Pinpoint the cell where the given text exists, returning its (x, y) midpoint coordinate. 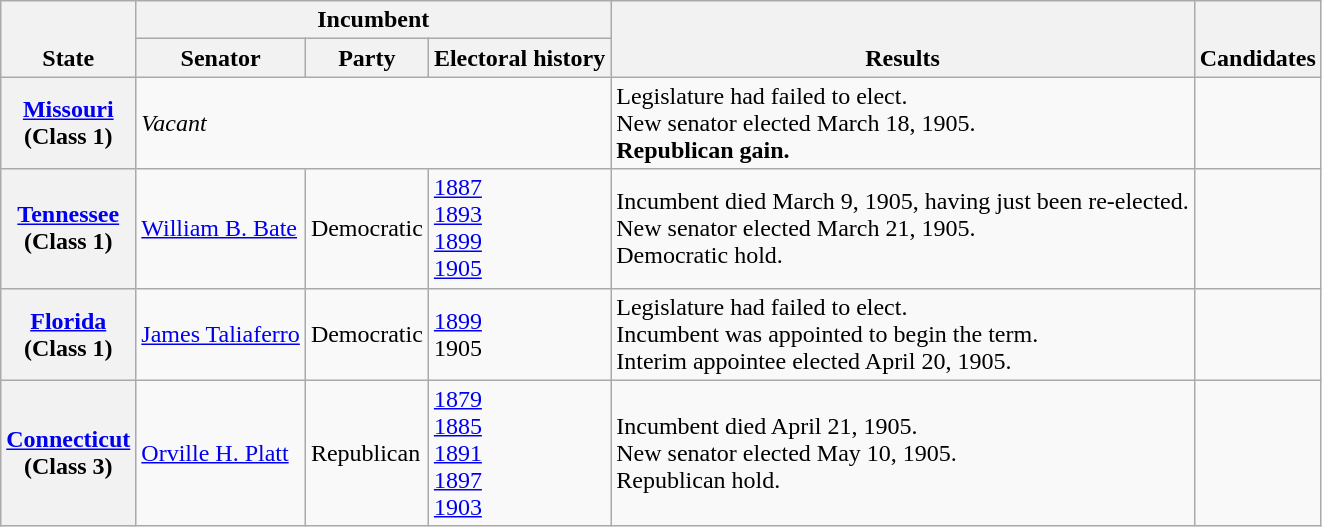
Incumbent died April 21, 1905.New senator elected May 10, 1905.Republican hold. (903, 453)
Legislature had failed to elect.New senator elected March 18, 1905.Republican gain. (903, 123)
Orville H. Platt (221, 453)
1887189318991905 (519, 228)
Candidates (1258, 39)
Missouri(Class 1) (68, 123)
Party (366, 58)
William B. Bate (221, 228)
Tennessee(Class 1) (68, 228)
Incumbent died March 9, 1905, having just been re-elected.New senator elected March 21, 1905.Democratic hold. (903, 228)
Senator (221, 58)
Results (903, 39)
Connecticut(Class 3) (68, 453)
Vacant (374, 123)
Republican (366, 453)
Florida(Class 1) (68, 334)
Incumbent (374, 20)
State (68, 39)
1899 1905 (519, 334)
James Taliaferro (221, 334)
18791885189118971903 (519, 453)
Legislature had failed to elect.Incumbent was appointed to begin the term.Interim appointee elected April 20, 1905. (903, 334)
Electoral history (519, 58)
